Output the (X, Y) coordinate of the center of the cell containing the given text.  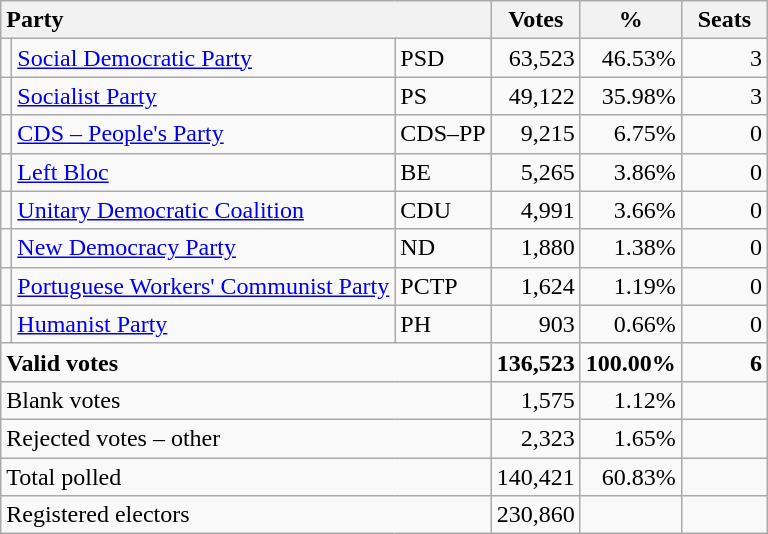
2,323 (536, 438)
Seats (724, 20)
9,215 (536, 134)
35.98% (630, 96)
New Democracy Party (204, 248)
PCTP (443, 286)
4,991 (536, 210)
1.12% (630, 400)
3.86% (630, 172)
6.75% (630, 134)
PS (443, 96)
CDU (443, 210)
49,122 (536, 96)
140,421 (536, 477)
% (630, 20)
903 (536, 324)
0.66% (630, 324)
Left Bloc (204, 172)
Party (246, 20)
1,624 (536, 286)
Social Democratic Party (204, 58)
Unitary Democratic Coalition (204, 210)
Total polled (246, 477)
60.83% (630, 477)
Registered electors (246, 515)
63,523 (536, 58)
1,575 (536, 400)
CDS–PP (443, 134)
1.19% (630, 286)
ND (443, 248)
Socialist Party (204, 96)
230,860 (536, 515)
PH (443, 324)
6 (724, 362)
Humanist Party (204, 324)
Valid votes (246, 362)
136,523 (536, 362)
Rejected votes – other (246, 438)
1,880 (536, 248)
CDS – People's Party (204, 134)
Blank votes (246, 400)
5,265 (536, 172)
1.38% (630, 248)
1.65% (630, 438)
Votes (536, 20)
46.53% (630, 58)
Portuguese Workers' Communist Party (204, 286)
3.66% (630, 210)
BE (443, 172)
PSD (443, 58)
100.00% (630, 362)
